Find where the given text appears and provide that cell's center as [x, y] coordinate. 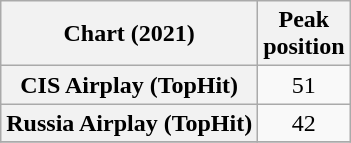
42 [304, 123]
Chart (2021) [130, 34]
Russia Airplay (TopHit) [130, 123]
CIS Airplay (TopHit) [130, 85]
51 [304, 85]
Peakposition [304, 34]
